Pinpoint the cell where the given text exists, returning its [X, Y] midpoint coordinate. 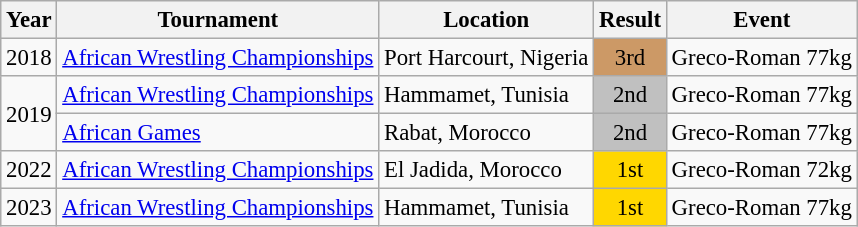
Tournament [218, 20]
Event [762, 20]
El Jadida, Morocco [486, 170]
Port Harcourt, Nigeria [486, 58]
Rabat, Morocco [486, 133]
2018 [29, 58]
2019 [29, 114]
3rd [630, 58]
Location [486, 20]
African Games [218, 133]
Year [29, 20]
Greco-Roman 72kg [762, 170]
2022 [29, 170]
2023 [29, 208]
Result [630, 20]
